Search for the cell housing the specified text and yield its [x, y] center coordinate. 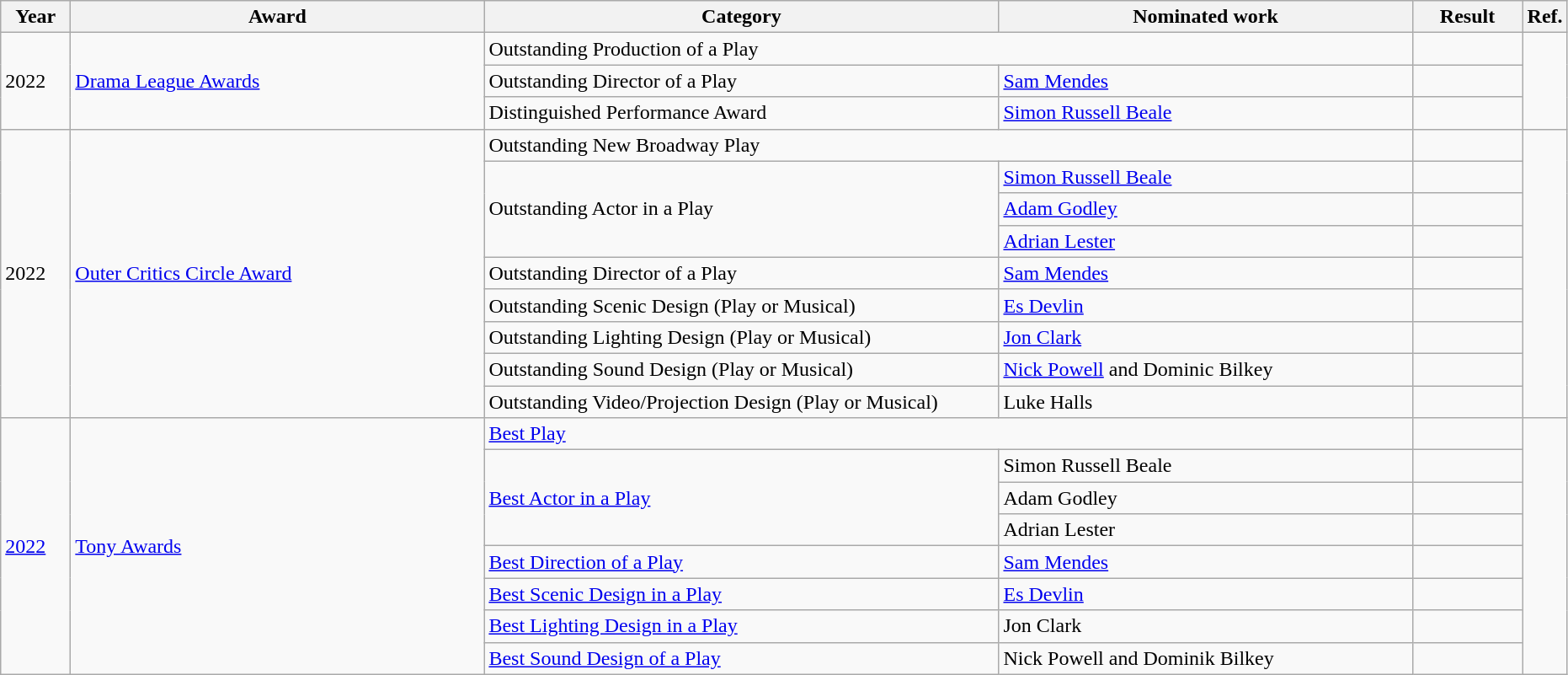
Nick Powell and Dominik Bilkey [1206, 658]
Result [1467, 17]
Distinguished Performance Award [741, 113]
Best Scenic Design in a Play [741, 594]
Best Direction of a Play [741, 562]
Outstanding Video/Projection Design (Play or Musical) [741, 402]
Nominated work [1206, 17]
Tony Awards [278, 546]
Outstanding Lighting Design (Play or Musical) [741, 337]
Category [741, 17]
Award [278, 17]
Outstanding Production of a Play [948, 49]
Best Actor in a Play [741, 498]
Best Sound Design of a Play [741, 658]
Outstanding Sound Design (Play or Musical) [741, 369]
Outstanding Scenic Design (Play or Musical) [741, 305]
Luke Halls [1206, 402]
Year [35, 17]
Outer Critics Circle Award [278, 273]
Outstanding Actor in a Play [741, 209]
Best Lighting Design in a Play [741, 626]
Outstanding New Broadway Play [948, 145]
Ref. [1544, 17]
Nick Powell and Dominic Bilkey [1206, 369]
Best Play [948, 434]
Drama League Awards [278, 81]
